Provide the (X, Y) coordinate of the cell's center where the given text is located.  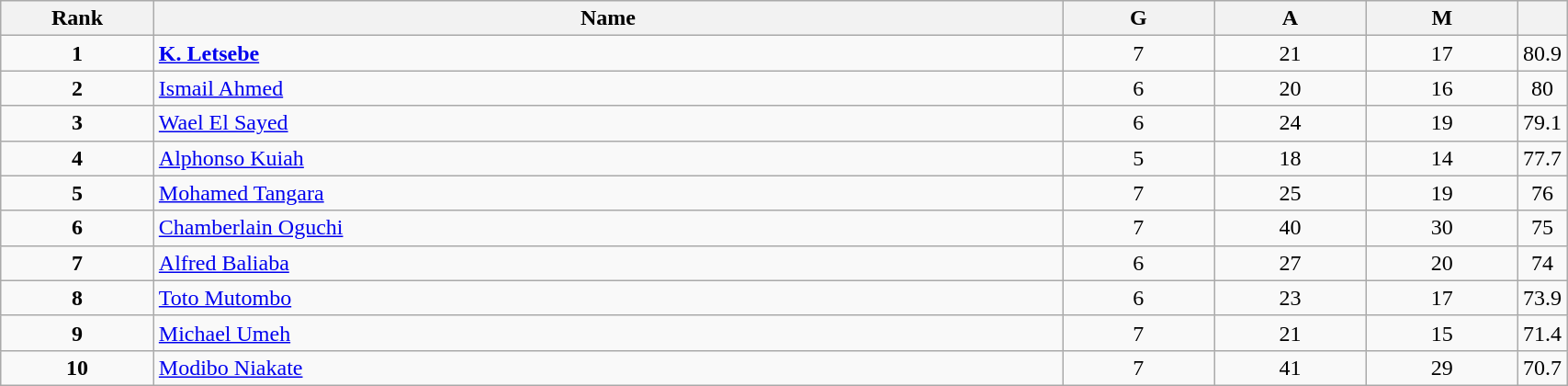
76 (1543, 193)
80.9 (1543, 53)
Ismail Ahmed (608, 88)
79.1 (1543, 123)
A (1290, 18)
23 (1290, 298)
77.7 (1543, 158)
Wael El Sayed (608, 123)
30 (1442, 228)
G (1139, 18)
Rank (77, 18)
Chamberlain Oguchi (608, 228)
Name (608, 18)
1 (77, 53)
40 (1290, 228)
18 (1290, 158)
41 (1290, 368)
71.4 (1543, 333)
M (1442, 18)
Modibo Niakate (608, 368)
2 (77, 88)
Alphonso Kuiah (608, 158)
29 (1442, 368)
70.7 (1543, 368)
15 (1442, 333)
75 (1543, 228)
73.9 (1543, 298)
24 (1290, 123)
74 (1543, 263)
8 (77, 298)
Toto Mutombo (608, 298)
10 (77, 368)
25 (1290, 193)
K. Letsebe (608, 53)
Mohamed Tangara (608, 193)
27 (1290, 263)
9 (77, 333)
3 (77, 123)
Alfred Baliaba (608, 263)
80 (1543, 88)
14 (1442, 158)
16 (1442, 88)
4 (77, 158)
Michael Umeh (608, 333)
